Return (x, y) of the center of cell containing provided text 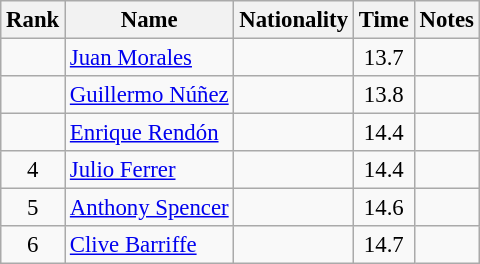
Name (150, 20)
Juan Morales (150, 58)
Guillermo Núñez (150, 95)
Julio Ferrer (150, 170)
6 (33, 245)
13.7 (384, 58)
Nationality (294, 20)
Enrique Rendón (150, 133)
Notes (446, 20)
13.8 (384, 95)
Time (384, 20)
Rank (33, 20)
Anthony Spencer (150, 208)
14.7 (384, 245)
5 (33, 208)
14.6 (384, 208)
4 (33, 170)
Clive Barriffe (150, 245)
